Output the (x, y) coordinate of the center of the cell containing the given text.  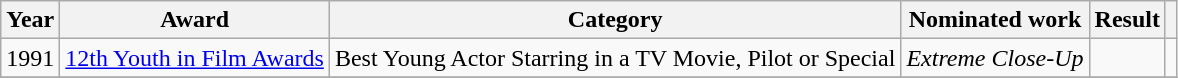
Year (30, 20)
Award (195, 20)
Best Young Actor Starring in a TV Movie, Pilot or Special (615, 58)
Result (1127, 20)
Category (615, 20)
Nominated work (995, 20)
Extreme Close-Up (995, 58)
12th Youth in Film Awards (195, 58)
1991 (30, 58)
